For the text-containing cell, return its midpoint in [X, Y] coordinate format. 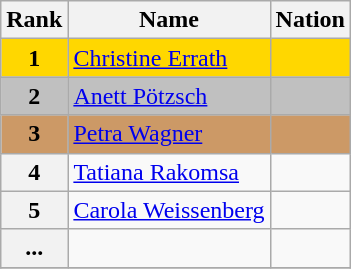
Anett Pötzsch [169, 96]
5 [34, 210]
1 [34, 58]
Rank [34, 20]
Tatiana Rakomsa [169, 172]
3 [34, 134]
Name [169, 20]
2 [34, 96]
Carola Weissenberg [169, 210]
... [34, 248]
4 [34, 172]
Petra Wagner [169, 134]
Christine Errath [169, 58]
Nation [310, 20]
